Return (X, Y) of the center of cell containing provided text 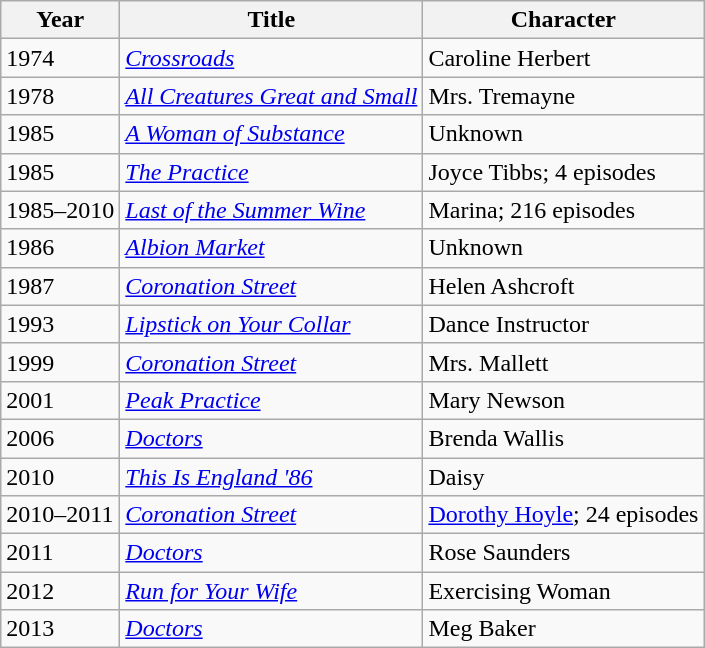
Rose Saunders (564, 553)
The Practice (272, 172)
Lipstick on Your Collar (272, 324)
1974 (60, 58)
Last of the Summer Wine (272, 210)
2010 (60, 477)
Caroline Herbert (564, 58)
Dorothy Hoyle; 24 episodes (564, 515)
Character (564, 20)
2013 (60, 629)
Dance Instructor (564, 324)
Crossroads (272, 58)
1985–2010 (60, 210)
Helen Ashcroft (564, 286)
Year (60, 20)
1993 (60, 324)
All Creatures Great and Small (272, 96)
Run for Your Wife (272, 591)
2006 (60, 438)
Title (272, 20)
Mrs. Tremayne (564, 96)
2012 (60, 591)
Mrs. Mallett (564, 362)
1978 (60, 96)
1986 (60, 248)
This Is England '86 (272, 477)
A Woman of Substance (272, 134)
1999 (60, 362)
Exercising Woman (564, 591)
Joyce Tibbs; 4 episodes (564, 172)
2010–2011 (60, 515)
Mary Newson (564, 400)
Brenda Wallis (564, 438)
Peak Practice (272, 400)
1987 (60, 286)
Meg Baker (564, 629)
2011 (60, 553)
Daisy (564, 477)
Albion Market (272, 248)
2001 (60, 400)
Marina; 216 episodes (564, 210)
